Provide the [X, Y] coordinate of the cell's center where the given text is located.  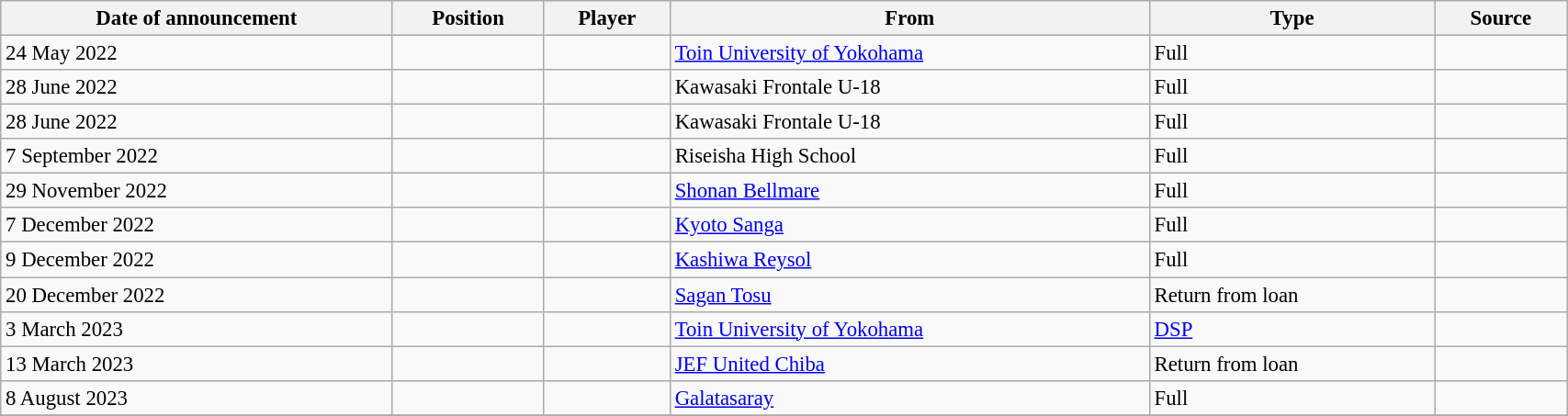
Date of announcement [197, 18]
13 March 2023 [197, 364]
7 December 2022 [197, 225]
Position [468, 18]
Type [1292, 18]
Kyoto Sanga [909, 225]
DSP [1292, 329]
From [909, 18]
7 September 2022 [197, 156]
8 August 2023 [197, 398]
Riseisha High School [909, 156]
Kashiwa Reysol [909, 260]
24 May 2022 [197, 53]
Player [606, 18]
JEF United Chiba [909, 364]
Shonan Bellmare [909, 191]
29 November 2022 [197, 191]
Galatasaray [909, 398]
9 December 2022 [197, 260]
3 March 2023 [197, 329]
Source [1501, 18]
Sagan Tosu [909, 295]
20 December 2022 [197, 295]
